Identify which cell holds the provided text, then report its [X, Y] central coordinate. 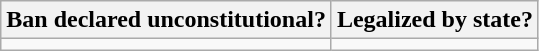
Legalized by state? [434, 20]
Ban declared unconstitutional? [166, 20]
